Detect which cell encompasses the target text, then output its [X, Y] center coordinate. 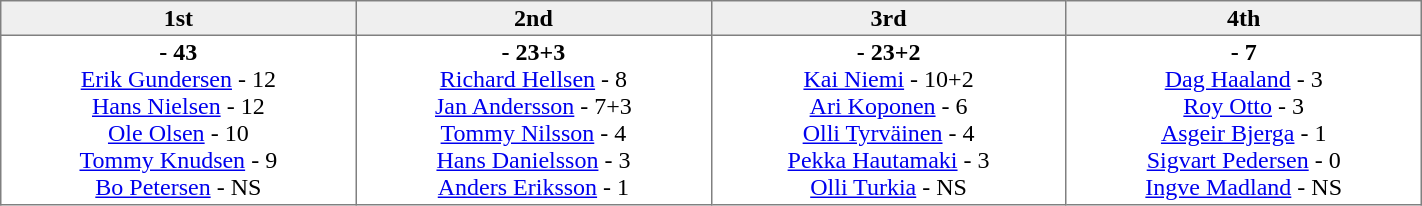
3rd [888, 18]
- 23+3Richard Hellsen - 8 Jan Andersson - 7+3 Tommy Nilsson - 4 Hans Danielsson - 3 Anders Eriksson - 1 [534, 120]
2nd [534, 18]
- 43Erik Gundersen - 12 Hans Nielsen - 12 Ole Olsen - 10 Tommy Knudsen - 9 Bo Petersen - NS [178, 120]
- 7Dag Haaland - 3 Roy Otto - 3 Asgeir Bjerga - 1 Sigvart Pedersen - 0 Ingve Madland - NS [1244, 120]
- 23+2Kai Niemi - 10+2 Ari Koponen - 6 Olli Tyrväinen - 4 Pekka Hautamaki - 3 Olli Turkia - NS [888, 120]
1st [178, 18]
4th [1244, 18]
